From the cell containing the given text, extract its center point as [x, y] coordinate. 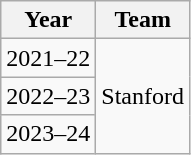
2022–23 [48, 96]
Stanford [143, 96]
Team [143, 20]
2021–22 [48, 58]
Year [48, 20]
2023–24 [48, 134]
